Output the [x, y] coordinate of the center of the cell containing the given text.  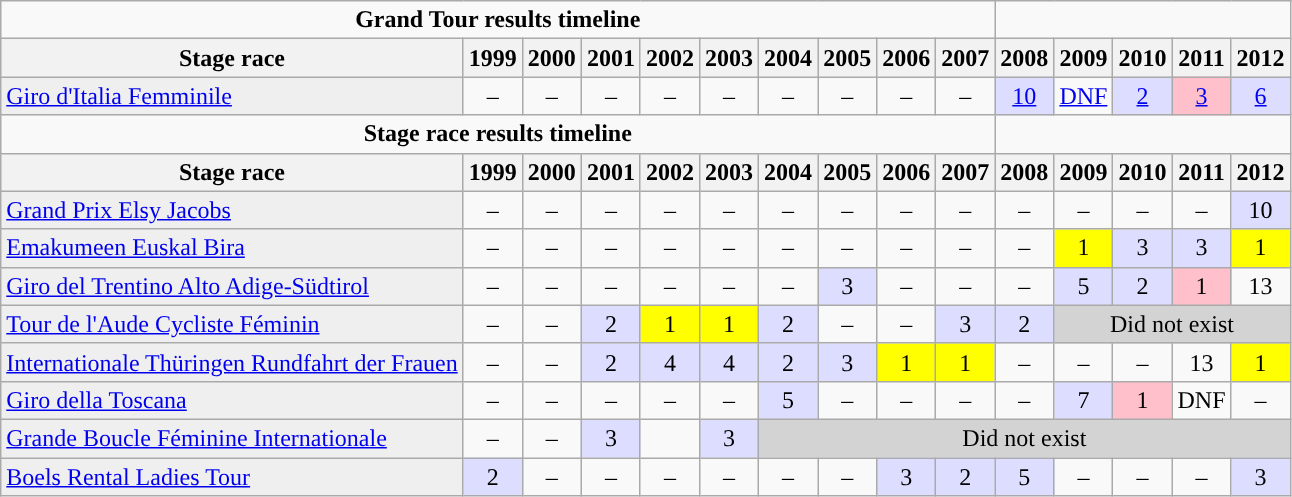
Giro del Trentino Alto Adige-Südtirol [232, 286]
Giro d'Italia Femminile [232, 96]
Emakumeen Euskal Bira [232, 248]
Tour de l'Aude Cycliste Féminin [232, 324]
Internationale Thüringen Rundfahrt der Frauen [232, 362]
7 [1084, 400]
Grande Boucle Féminine Internationale [232, 438]
Giro della Toscana [232, 400]
Grand Prix Elsy Jacobs [232, 210]
Grand Tour results timeline [498, 20]
Boels Rental Ladies Tour [232, 477]
6 [1260, 96]
Stage race results timeline [498, 134]
